Scan for the cell matching the given text and deliver its [X, Y] coordinate at center. 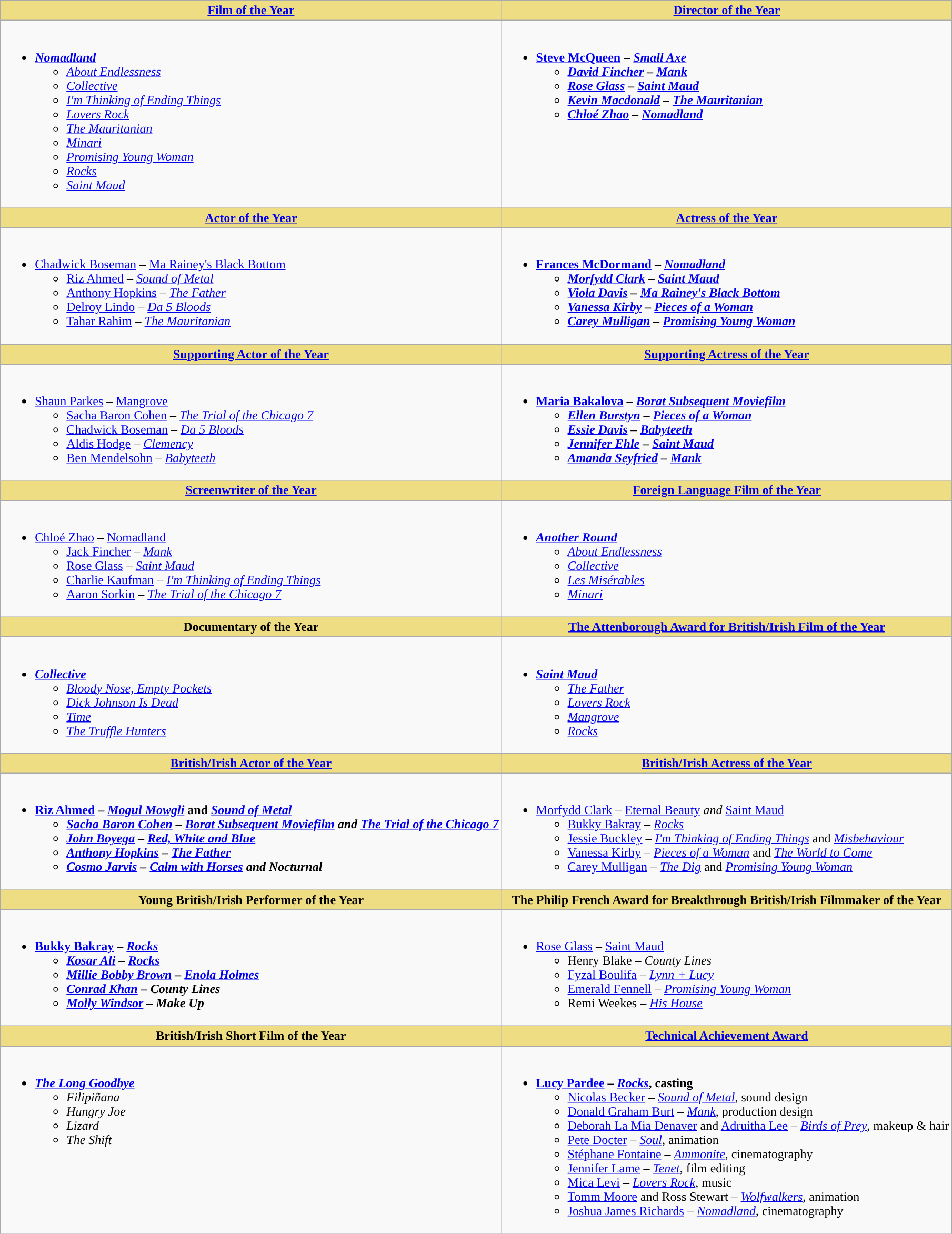
NomadlandAbout EndlessnessCollectiveI'm Thinking of Ending ThingsLovers RockThe MauritanianMinariPromising Young WomanRocksSaint Maud [251, 114]
Documentary of the Year [251, 627]
British/Irish Short Film of the Year [251, 1036]
Young British/Irish Performer of the Year [251, 899]
Steve McQueen – Small AxeDavid Fincher – MankRose Glass – Saint MaudKevin Macdonald – The MauritanianChloé Zhao – Nomadland [727, 114]
Film of the Year [251, 11]
The Long GoodbyeFilipiñanaHungry JoeLizardThe Shift [251, 1140]
Rose Glass – Saint MaudHenry Blake – County LinesFyzal Boulifa – Lynn + LucyEmerald Fennell – Promising Young WomanRemi Weekes – His House [727, 968]
Screenwriter of the Year [251, 490]
Actress of the Year [727, 218]
Another RoundAbout EndlessnessCollectiveLes MisérablesMinari [727, 559]
The Philip French Award for Breakthrough British/Irish Filmmaker of the Year [727, 899]
Technical Achievement Award [727, 1036]
Bukky Bakray – RocksKosar Ali – RocksMillie Bobby Brown – Enola HolmesConrad Khan – County LinesMolly Windsor – Make Up [251, 968]
Actor of the Year [251, 218]
CollectiveBloody Nose, Empty PocketsDick Johnson Is DeadTimeThe Truffle Hunters [251, 695]
Maria Bakalova – Borat Subsequent MoviefilmEllen Burstyn – Pieces of a WomanEssie Davis – BabyteethJennifer Ehle – Saint MaudAmanda Seyfried – Mank [727, 422]
Supporting Actor of the Year [251, 354]
Foreign Language Film of the Year [727, 490]
Supporting Actress of the Year [727, 354]
British/Irish Actor of the Year [251, 763]
Saint MaudThe FatherLovers RockMangroveRocks [727, 695]
Shaun Parkes – MangroveSacha Baron Cohen – The Trial of the Chicago 7Chadwick Boseman – Da 5 BloodsAldis Hodge – ClemencyBen Mendelsohn – Babyteeth [251, 422]
British/Irish Actress of the Year [727, 763]
The Attenborough Award for British/Irish Film of the Year [727, 627]
Director of the Year [727, 11]
